From the cell containing the given text, extract its center point as (x, y) coordinate. 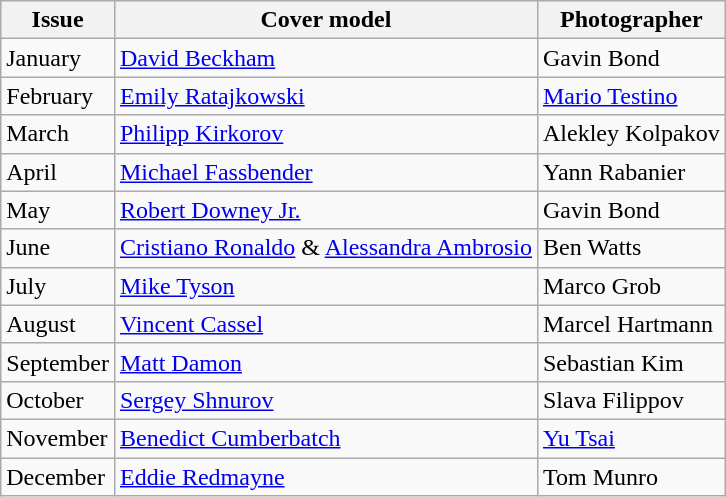
July (58, 286)
Mike Tyson (326, 286)
September (58, 362)
Marco Grob (631, 286)
Eddie Redmayne (326, 477)
January (58, 58)
Matt Damon (326, 362)
Philipp Kirkorov (326, 134)
Sebastian Kim (631, 362)
Michael Fassbender (326, 172)
June (58, 248)
Cristiano Ronaldo & Alessandra Ambrosio (326, 248)
November (58, 438)
December (58, 477)
David Beckham (326, 58)
Vincent Cassel (326, 324)
May (58, 210)
Alekley Kolpakov (631, 134)
Yu Tsai (631, 438)
Ben Watts (631, 248)
Slava Filippov (631, 400)
Robert Downey Jr. (326, 210)
March (58, 134)
Photographer (631, 20)
April (58, 172)
Marcel Hartmann (631, 324)
August (58, 324)
Sergey Shnurov (326, 400)
Emily Ratajkowski (326, 96)
Mario Testino (631, 96)
Cover model (326, 20)
October (58, 400)
Yann Rabanier (631, 172)
Issue (58, 20)
Tom Munro (631, 477)
Benedict Cumberbatch (326, 438)
February (58, 96)
